Pinpoint the cell where the given text exists, returning its [X, Y] midpoint coordinate. 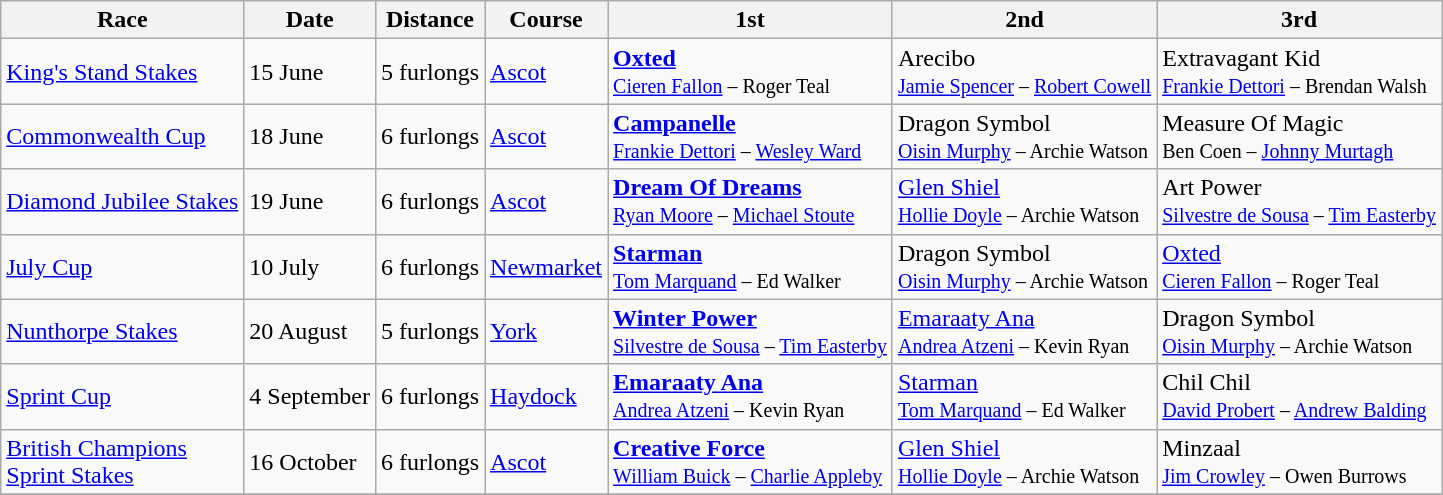
18 June [310, 136]
Extravagant KidFrankie Dettori – Brendan Walsh [1300, 72]
AreciboJamie Spencer – Robert Cowell [1024, 72]
Distance [430, 20]
York [546, 332]
4 September [310, 396]
10 July [310, 266]
July Cup [122, 266]
2nd [1024, 20]
Chil ChilDavid Probert – Andrew Balding [1300, 396]
Nunthorpe Stakes [122, 332]
Sprint Cup [122, 396]
15 June [310, 72]
Measure Of MagicBen Coen – Johnny Murtagh [1300, 136]
Diamond Jubilee Stakes [122, 202]
Course [546, 20]
Haydock [546, 396]
Dream Of DreamsRyan Moore – Michael Stoute [750, 202]
3rd [1300, 20]
19 June [310, 202]
Creative ForceWilliam Buick – Charlie Appleby [750, 462]
King's Stand Stakes [122, 72]
Newmarket [546, 266]
CampanelleFrankie Dettori – Wesley Ward [750, 136]
1st [750, 20]
16 October [310, 462]
MinzaalJim Crowley – Owen Burrows [1300, 462]
Commonwealth Cup [122, 136]
Date [310, 20]
Race [122, 20]
Art PowerSilvestre de Sousa – Tim Easterby [1300, 202]
British ChampionsSprint Stakes [122, 462]
20 August [310, 332]
Winter PowerSilvestre de Sousa – Tim Easterby [750, 332]
